Search for the cell housing the specified text and yield its (x, y) center coordinate. 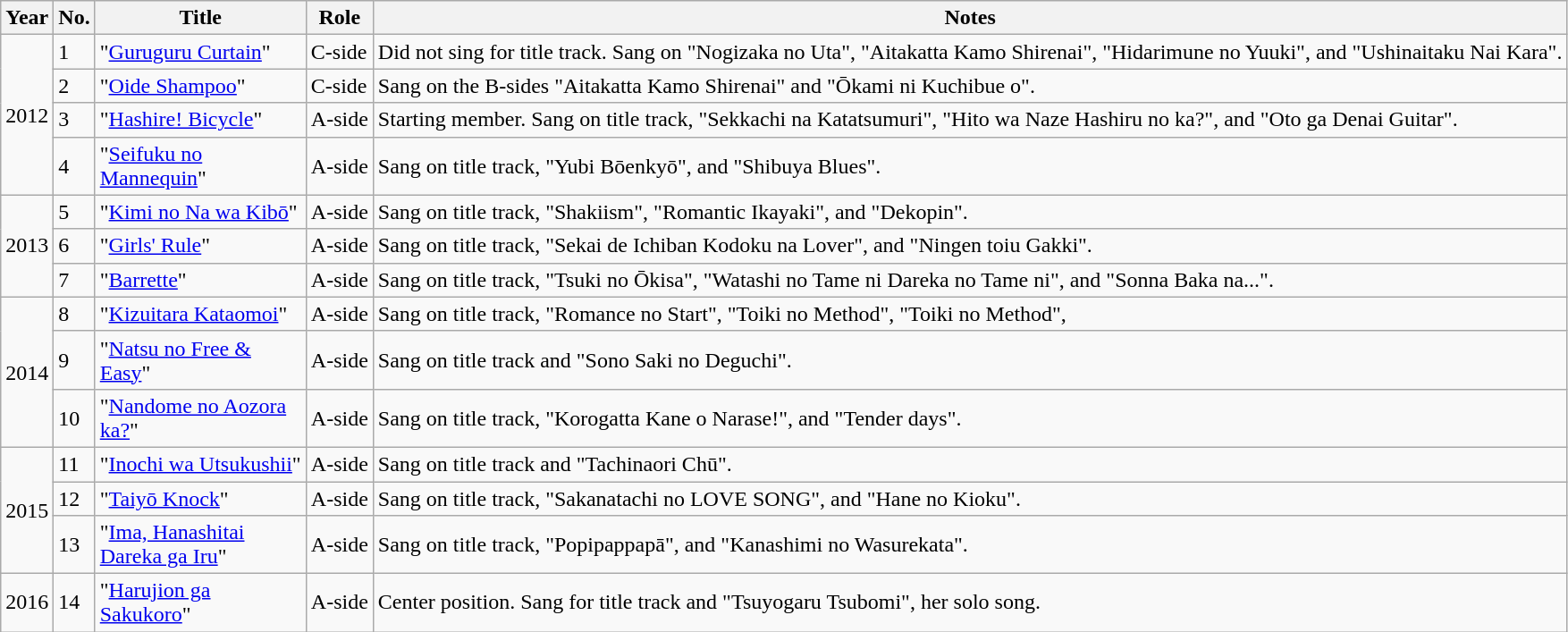
"Kizuitara Kataomoi" (200, 314)
"Taiyō Knock" (200, 498)
2014 (27, 372)
"Ima, Hanashitai Dareka ga Iru" (200, 545)
4 (74, 166)
Sang on title track, "Korogatta Kane o Narase!", and "Tender days". (970, 418)
"Nandome no Aozora ka?" (200, 418)
"Kimi no Na wa Kibō" (200, 212)
Sang on the B-sides "Aitakatta Kamo Shirenai" and "Ōkami ni Kuchibue o". (970, 86)
2016 (27, 603)
"Seifuku no Mannequin" (200, 166)
Sang on title track, "Sakanatachi no LOVE SONG", and "Hane no Kioku". (970, 498)
3 (74, 120)
"Inochi wa Utsukushii" (200, 464)
Title (200, 18)
No. (74, 18)
2012 (27, 114)
5 (74, 212)
Role (340, 18)
Starting member. Sang on title track, "Sekkachi na Katatsumuri", "Hito wa Naze Hashiru no ka?", and "Oto ga Denai Guitar". (970, 120)
2 (74, 86)
"Natsu no Free & Easy" (200, 359)
1 (74, 52)
"Guruguru Curtain" (200, 52)
Center position. Sang for title track and "Tsuyogaru Tsubomi", her solo song. (970, 603)
2015 (27, 510)
Sang on title track, "Popipappapā", and "Kanashimi no Wasurekata". (970, 545)
"Barrette" (200, 280)
11 (74, 464)
Year (27, 18)
Sang on title track, "Sekai de Ichiban Kodoku na Lover", and "Ningen toiu Gakki". (970, 246)
2013 (27, 246)
"Harujion ga Sakukoro" (200, 603)
"Girls' Rule" (200, 246)
Sang on title track, "Shakiism", "Romantic Ikayaki", and "Dekopin". (970, 212)
Notes (970, 18)
Sang on title track, "Romance no Start", "Toiki no Method", "Toiki no Method", (970, 314)
"Oide Shampoo" (200, 86)
10 (74, 418)
Sang on title track, "Tsuki no Ōkisa", "Watashi no Tame ni Dareka no Tame ni", and "Sonna Baka na...". (970, 280)
14 (74, 603)
"Hashire! Bicycle" (200, 120)
12 (74, 498)
8 (74, 314)
6 (74, 246)
9 (74, 359)
Sang on title track, "Yubi Bōenkyō", and "Shibuya Blues". (970, 166)
7 (74, 280)
Did not sing for title track. Sang on "Nogizaka no Uta", "Aitakatta Kamo Shirenai", "Hidarimune no Yuuki", and "Ushinaitaku Nai Kara". (970, 52)
Sang on title track and "Sono Saki no Deguchi". (970, 359)
13 (74, 545)
Sang on title track and "Tachinaori Chū". (970, 464)
